Find where the given text appears and provide that cell's center as [X, Y] coordinate. 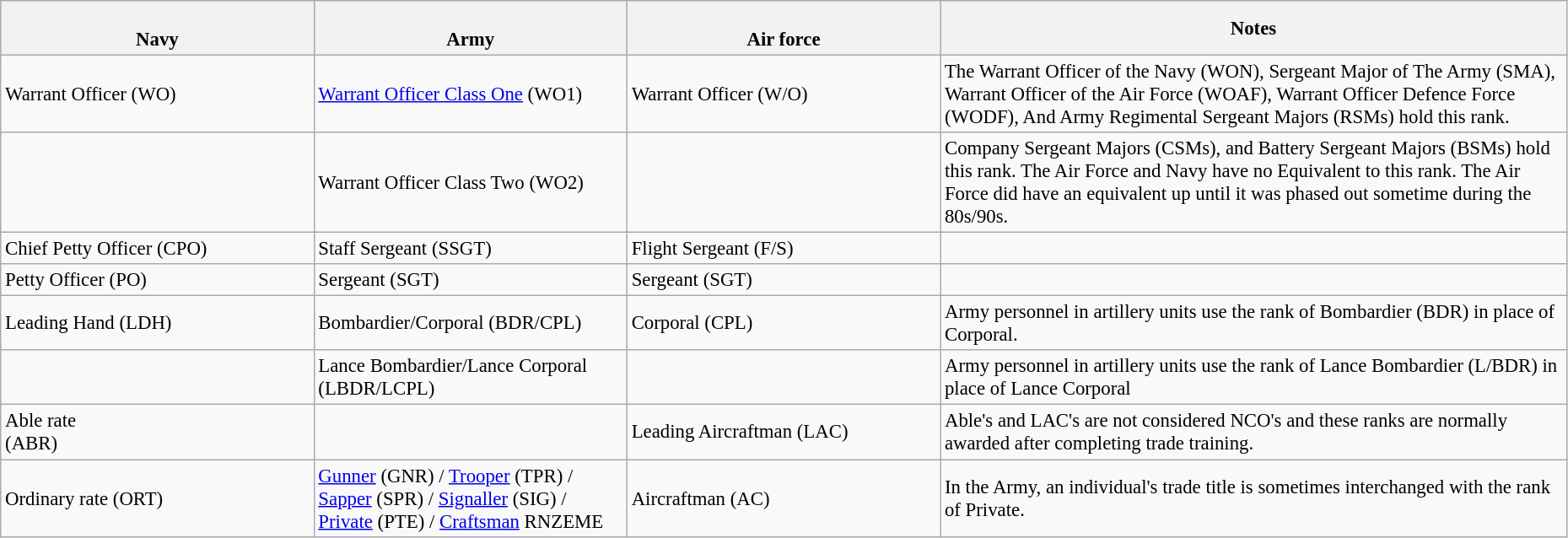
Corporal (CPL) [783, 324]
Army personnel in artillery units use the rank of Lance Bombardier (L/BDR) in place of Lance Corporal [1253, 378]
Gunner (GNR) / Trooper (TPR) / Sapper (SPR) / Signaller (SIG) / Private (PTE) / Craftsman RNZEME [471, 498]
Army personnel in artillery units use the rank of Bombardier (BDR) in place of Corporal. [1253, 324]
Able rate(ABR) [157, 432]
Navy [157, 29]
Bombardier/Corporal (BDR/CPL) [471, 324]
In the Army, an individual's trade title is sometimes interchanged with the rank of Private. [1253, 498]
Army [471, 29]
Ordinary rate (ORT) [157, 498]
Staff Sergeant (SSGT) [471, 249]
Leading Hand (LDH) [157, 324]
Petty Officer (PO) [157, 280]
Lance Bombardier/Lance Corporal (LBDR/LCPL) [471, 378]
Leading Aircraftman (LAC) [783, 432]
Aircraftman (AC) [783, 498]
Able's and LAC's are not considered NCO's and these ranks are normally awarded after completing trade training. [1253, 432]
Warrant Officer Class Two (WO2) [471, 182]
Warrant Officer Class One (WO1) [471, 94]
Air force [783, 29]
Warrant Officer (WO) [157, 94]
Warrant Officer (W/O) [783, 94]
Flight Sergeant (F/S) [783, 249]
Chief Petty Officer (CPO) [157, 249]
Notes [1253, 29]
